Return the [x, y] coordinate for the center point of the cell that contains the specified text.  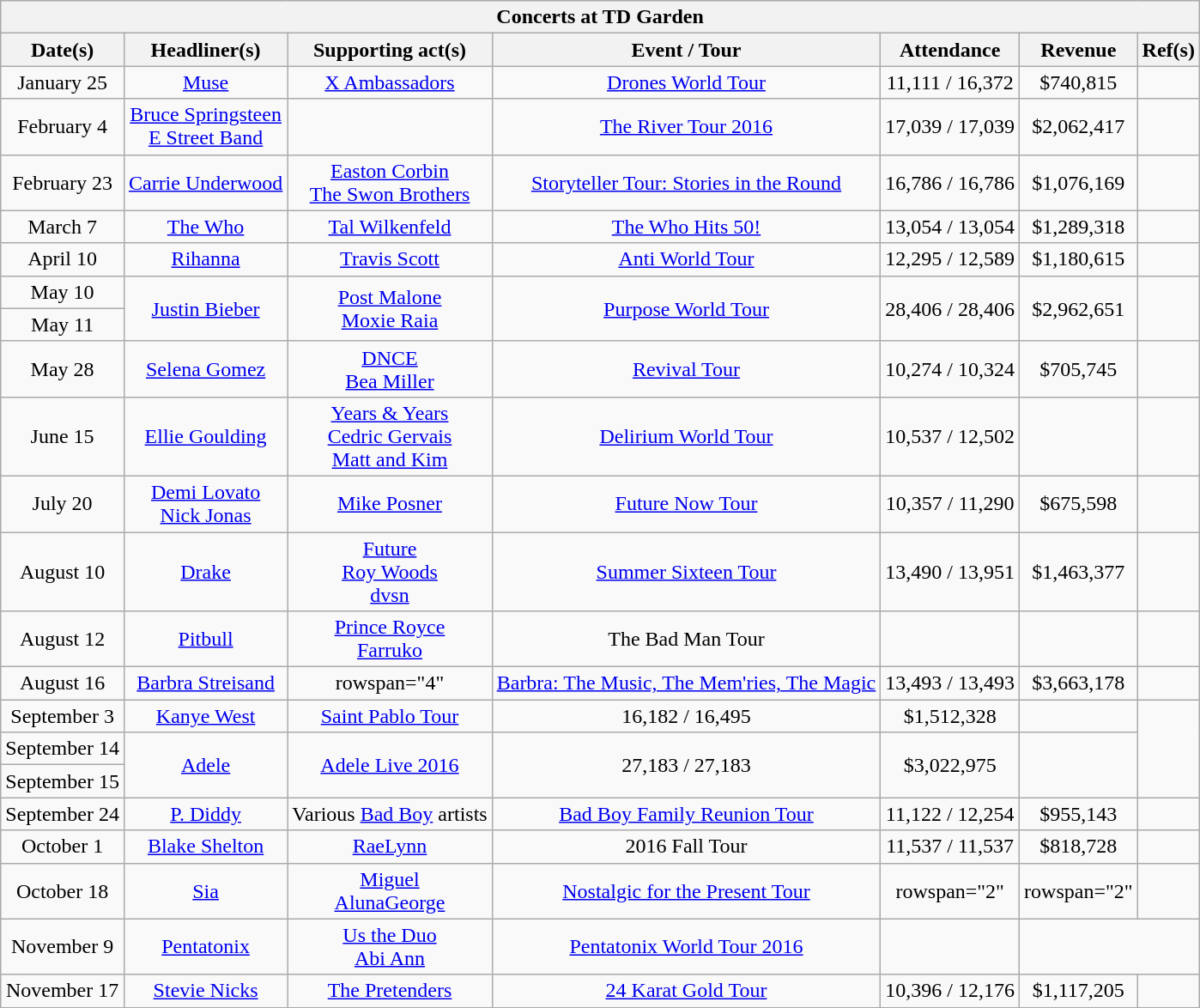
Blake Shelton [205, 847]
Tal Wilkenfeld [390, 227]
Selena Gomez [205, 369]
October 18 [63, 891]
Delirium World Tour [687, 436]
Prince RoyceFarruko [390, 639]
Headliner(s) [205, 50]
The Bad Man Tour [687, 639]
Years & YearsCedric GervaisMatt and Kim [390, 436]
X Ambassadors [390, 82]
$705,745 [1079, 369]
$1,076,169 [1079, 182]
Stevie Nicks [205, 991]
January 25 [63, 82]
10,274 / 10,324 [950, 369]
Ellie Goulding [205, 436]
Rihanna [205, 259]
Bruce SpringsteenE Street Band [205, 127]
May 10 [63, 292]
Easton CorbinThe Swon Brothers [390, 182]
Summer Sixteen Tour [687, 572]
Nostalgic for the Present Tour [687, 891]
Storyteller Tour: Stories in the Round [687, 182]
10,537 / 12,502 [950, 436]
Carrie Underwood [205, 182]
FutureRoy Woodsdvsn [390, 572]
March 7 [63, 227]
Adele Live 2016 [390, 765]
11,122 / 12,254 [950, 814]
October 1 [63, 847]
Event / Tour [687, 50]
September 14 [63, 749]
13,054 / 13,054 [950, 227]
16,182 / 16,495 [687, 716]
Pentatonix [205, 946]
Date(s) [63, 50]
$2,062,417 [1079, 127]
August 16 [63, 683]
August 12 [63, 639]
Saint Pablo Tour [390, 716]
24 Karat Gold Tour [687, 991]
November 9 [63, 946]
Travis Scott [390, 259]
May 11 [63, 325]
September 3 [63, 716]
RaeLynn [390, 847]
Pentatonix World Tour 2016 [687, 946]
The Who Hits 50! [687, 227]
Drake [205, 572]
16,786 / 16,786 [950, 182]
June 15 [63, 436]
$740,815 [1079, 82]
Barbra Streisand [205, 683]
$1,117,205 [1079, 991]
February 23 [63, 182]
November 17 [63, 991]
Revival Tour [687, 369]
Supporting act(s) [390, 50]
28,406 / 28,406 [950, 308]
September 24 [63, 814]
Bad Boy Family Reunion Tour [687, 814]
Various Bad Boy artists [390, 814]
Attendance [950, 50]
April 10 [63, 259]
Concerts at TD Garden [601, 17]
P. Diddy [205, 814]
$2,962,651 [1079, 308]
$818,728 [1079, 847]
August 10 [63, 572]
$675,598 [1079, 503]
Pitbull [205, 639]
17,039 / 17,039 [950, 127]
MiguelAlunaGeorge [390, 891]
Future Now Tour [687, 503]
$1,180,615 [1079, 259]
The River Tour 2016 [687, 127]
$1,289,318 [1079, 227]
Adele [205, 765]
2016 Fall Tour [687, 847]
Ref(s) [1168, 50]
Demi LovatoNick Jonas [205, 503]
July 20 [63, 503]
$3,022,975 [950, 765]
$3,663,178 [1079, 683]
10,396 / 12,176 [950, 991]
Us the DuoAbi Ann [390, 946]
13,493 / 13,493 [950, 683]
Revenue [1079, 50]
Sia [205, 891]
$1,463,377 [1079, 572]
Mike Posner [390, 503]
September 15 [63, 781]
Anti World Tour [687, 259]
Post MaloneMoxie Raia [390, 308]
$1,512,328 [950, 716]
11,537 / 11,537 [950, 847]
Barbra: The Music, The Mem'ries, The Magic [687, 683]
May 28 [63, 369]
13,490 / 13,951 [950, 572]
10,357 / 11,290 [950, 503]
rowspan="4" [390, 683]
Justin Bieber [205, 308]
Muse [205, 82]
$955,143 [1079, 814]
DNCEBea Miller [390, 369]
Purpose World Tour [687, 308]
27,183 / 27,183 [687, 765]
February 4 [63, 127]
11,111 / 16,372 [950, 82]
The Who [205, 227]
12,295 / 12,589 [950, 259]
Drones World Tour [687, 82]
The Pretenders [390, 991]
Kanye West [205, 716]
